From the cell containing the given text, extract its center point as (X, Y) coordinate. 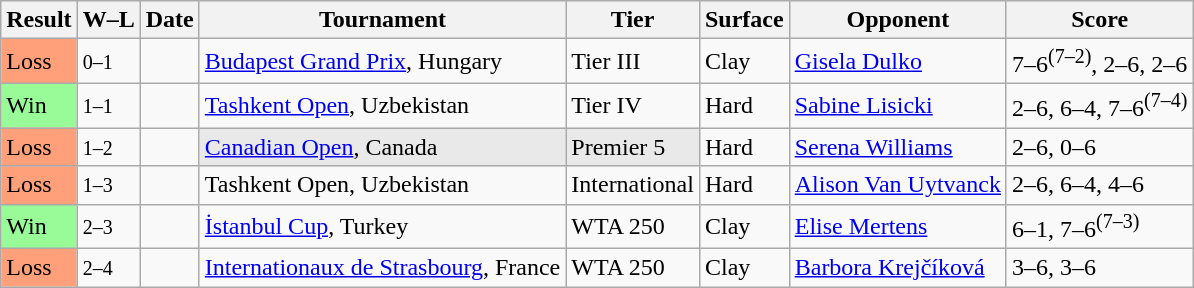
1–3 (108, 185)
Gisela Dulko (898, 62)
2–6, 0–6 (1099, 147)
3–6, 3–6 (1099, 268)
Barbora Krejčíková (898, 268)
Result (39, 20)
Elise Mertens (898, 226)
Sabine Lisicki (898, 106)
Internationaux de Strasbourg, France (382, 268)
W–L (108, 20)
Tier (633, 20)
Canadian Open, Canada (382, 147)
Serena Williams (898, 147)
İstanbul Cup, Turkey (382, 226)
Tier III (633, 62)
1–2 (108, 147)
6–1, 7–6(7–3) (1099, 226)
2–6, 6–4, 4–6 (1099, 185)
0–1 (108, 62)
Surface (744, 20)
Budapest Grand Prix, Hungary (382, 62)
Tier IV (633, 106)
Tournament (382, 20)
Opponent (898, 20)
Date (170, 20)
1–1 (108, 106)
International (633, 185)
Score (1099, 20)
Alison Van Uytvanck (898, 185)
2–4 (108, 268)
2–3 (108, 226)
2–6, 6–4, 7–6(7–4) (1099, 106)
7–6(7–2), 2–6, 2–6 (1099, 62)
Premier 5 (633, 147)
